Capture the cell that displays the provided text and extract its [X, Y] central coordinate. 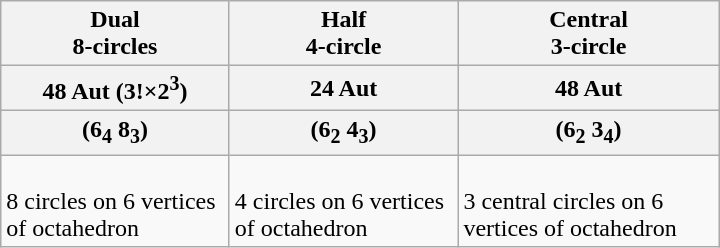
(62 34) [588, 132]
(62 43) [344, 132]
Dual8-circles [116, 34]
Half4-circle [344, 34]
3 central circles on 6 vertices of octahedron [588, 201]
48 Aut (3!×23) [116, 88]
(64 83) [116, 132]
48 Aut [588, 88]
4 circles on 6 vertices of octahedron [344, 201]
24 Aut [344, 88]
Central3-circle [588, 34]
8 circles on 6 vertices of octahedron [116, 201]
